Output the [X, Y] coordinate of the center of the cell containing the given text.  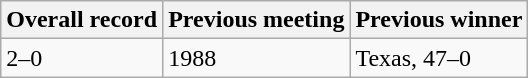
Previous winner [439, 20]
2–0 [82, 58]
Previous meeting [256, 20]
Texas, 47–0 [439, 58]
Overall record [82, 20]
1988 [256, 58]
